Capture the cell that displays the provided text and extract its [x, y] central coordinate. 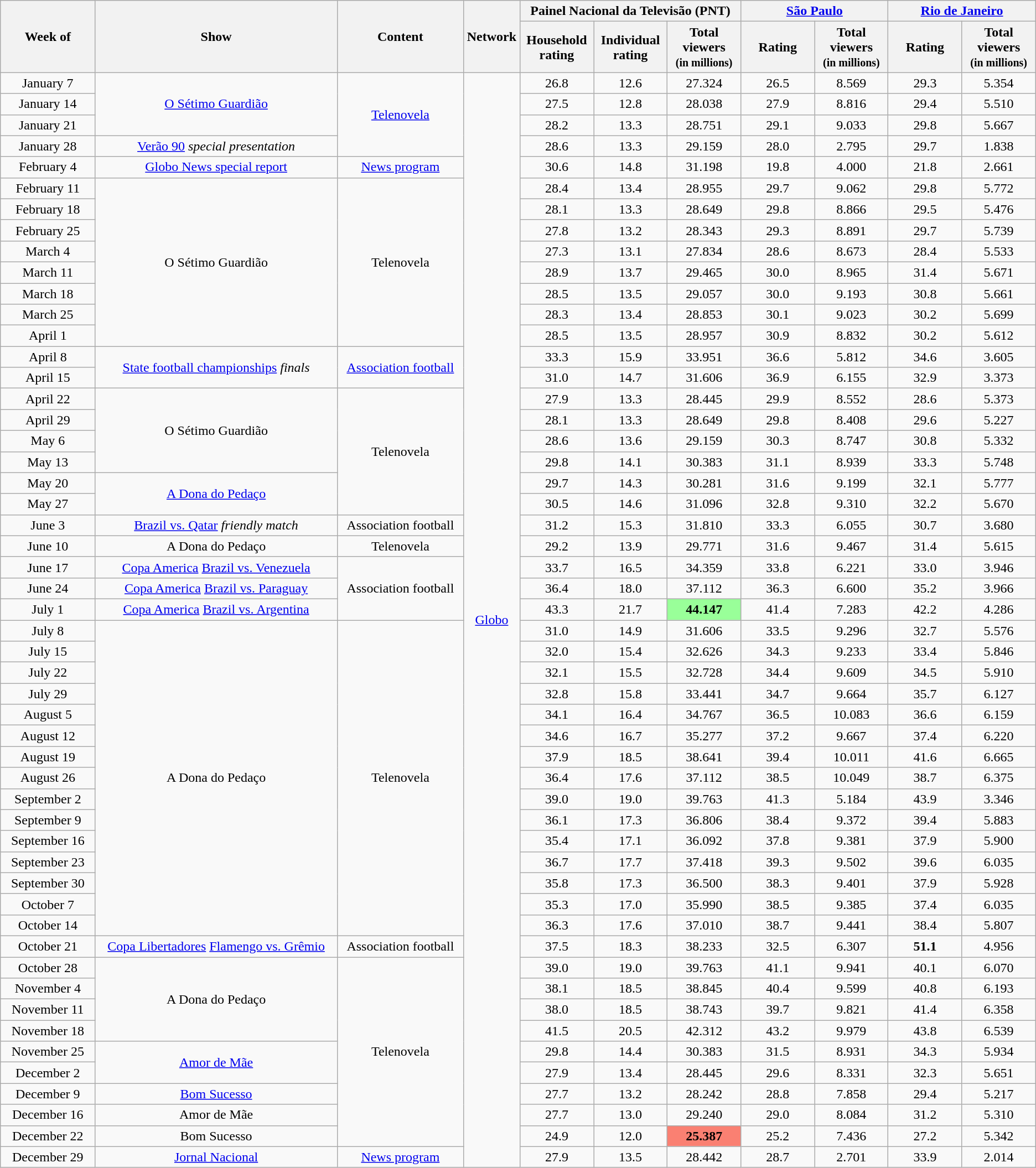
33.8 [778, 567]
February 25 [48, 230]
September 9 [48, 820]
5.928 [998, 883]
36.806 [704, 820]
40.1 [925, 968]
34.5 [925, 673]
9.381 [851, 841]
September 2 [48, 799]
32.0 [557, 652]
32.3 [925, 1073]
38.3 [778, 883]
40.4 [778, 989]
8.931 [851, 1052]
April 29 [48, 420]
9.062 [851, 188]
27.324 [704, 83]
July 1 [48, 609]
Individual rating [630, 47]
31.096 [704, 504]
41.3 [778, 799]
2.661 [998, 167]
21.8 [925, 167]
29.057 [704, 294]
April 1 [48, 336]
40.8 [925, 989]
33.951 [704, 357]
August 19 [48, 757]
9.372 [851, 820]
36.5 [778, 715]
29.0 [778, 1115]
6.193 [998, 989]
May 20 [48, 483]
26.8 [557, 83]
9.199 [851, 483]
15.9 [630, 357]
4.000 [851, 167]
May 6 [48, 441]
4.286 [998, 609]
Copa America Brazil vs. Venezuela [216, 567]
7.283 [851, 609]
26.5 [778, 83]
9.979 [851, 1031]
17.7 [630, 862]
39.6 [925, 862]
5.671 [998, 272]
9.599 [851, 989]
5.510 [998, 104]
5.476 [998, 209]
34.4 [778, 673]
29.1 [778, 125]
5.883 [998, 820]
28.8 [778, 1094]
35.2 [925, 588]
October 7 [48, 904]
8.816 [851, 104]
16.4 [630, 715]
38.641 [704, 757]
38.233 [704, 946]
8.866 [851, 209]
14.6 [630, 504]
43.9 [925, 799]
28.343 [704, 230]
51.1 [925, 946]
May 13 [48, 462]
32.5 [778, 946]
5.184 [851, 799]
9.033 [851, 125]
28.955 [704, 188]
4.956 [998, 946]
13.6 [630, 441]
43.3 [557, 609]
8.408 [851, 420]
January 7 [48, 83]
3.680 [998, 525]
28.9 [557, 272]
5.227 [998, 420]
38.0 [557, 1010]
5.612 [998, 336]
April 8 [48, 357]
9.941 [851, 968]
3.966 [998, 588]
10.049 [851, 778]
44.147 [704, 609]
9.310 [851, 504]
21.7 [630, 609]
35.7 [925, 694]
5.699 [998, 315]
Globo News special report [216, 167]
January 14 [48, 104]
35.990 [704, 904]
5.651 [998, 1073]
28.751 [704, 125]
November 4 [48, 989]
9.023 [851, 315]
8.891 [851, 230]
14.9 [630, 630]
December 16 [48, 1115]
32.728 [704, 673]
28.442 [704, 1157]
13.0 [630, 1115]
36.7 [557, 862]
37.8 [778, 841]
13.1 [630, 251]
5.576 [998, 630]
29.771 [704, 546]
35.3 [557, 904]
June 10 [48, 546]
32.626 [704, 652]
28.853 [704, 315]
9.296 [851, 630]
8.965 [851, 272]
33.9 [925, 1157]
5.332 [998, 441]
34.359 [704, 567]
December 22 [48, 1136]
30.3 [778, 441]
9.401 [851, 883]
37.5 [557, 946]
February 4 [48, 167]
6.055 [851, 525]
42.2 [925, 609]
12.6 [630, 83]
9.609 [851, 673]
17.0 [630, 904]
6.159 [998, 715]
6.600 [851, 588]
38.845 [704, 989]
6.539 [998, 1031]
15.5 [630, 673]
28.2 [557, 125]
29.240 [704, 1115]
31.810 [704, 525]
8.084 [851, 1115]
6.307 [851, 946]
35.277 [704, 736]
June 24 [48, 588]
15.8 [630, 694]
October 14 [48, 925]
April 15 [48, 378]
September 30 [48, 883]
32.7 [925, 630]
18.3 [630, 946]
3.946 [998, 567]
9.193 [851, 294]
36.500 [704, 883]
5.615 [998, 546]
July 15 [48, 652]
10.011 [851, 757]
6.221 [851, 567]
31.1 [778, 462]
33.4 [925, 652]
24.9 [557, 1136]
8.569 [851, 83]
9.233 [851, 652]
3.373 [998, 378]
27.8 [557, 230]
December 29 [48, 1157]
Rio de Janeiro [962, 11]
Network [491, 37]
Jornal Nacional [216, 1157]
August 12 [48, 736]
3.605 [998, 357]
25.387 [704, 1136]
9.821 [851, 1010]
8.747 [851, 441]
29.5 [925, 209]
August 26 [48, 778]
43.2 [778, 1031]
July 29 [48, 694]
9.467 [851, 546]
Painel Nacional da Televisão (PNT) [630, 11]
6.358 [998, 1010]
5.934 [998, 1052]
March 25 [48, 315]
March 18 [48, 294]
2.701 [851, 1157]
6.155 [851, 378]
30.9 [778, 336]
10.083 [851, 715]
7.858 [851, 1094]
October 21 [48, 946]
32.9 [925, 378]
November 25 [48, 1052]
August 5 [48, 715]
Verão 90 special presentation [216, 146]
5.373 [998, 399]
July 22 [48, 673]
31.198 [704, 167]
State football championships finals [216, 367]
12.8 [630, 104]
35.4 [557, 841]
9.664 [851, 694]
34.7 [778, 694]
28.0 [778, 146]
13.9 [630, 546]
14.7 [630, 378]
19.8 [778, 167]
May 27 [48, 504]
Copa America Brazil vs. Paraguay [216, 588]
5.670 [998, 504]
16.7 [630, 736]
15.4 [630, 652]
36.1 [557, 820]
33.0 [925, 567]
5.748 [998, 462]
February 18 [48, 209]
6.220 [998, 736]
18.0 [630, 588]
9.502 [851, 862]
9.441 [851, 925]
5.812 [851, 357]
September 23 [48, 862]
34.1 [557, 715]
5.661 [998, 294]
Content [400, 37]
17.1 [630, 841]
8.673 [851, 251]
January 28 [48, 146]
31.5 [778, 1052]
43.8 [925, 1031]
29.2 [557, 546]
36.092 [704, 841]
October 28 [48, 968]
37.418 [704, 862]
2.014 [998, 1157]
3.346 [998, 799]
5.846 [998, 652]
27.3 [557, 251]
30.7 [925, 525]
28.038 [704, 104]
June 17 [48, 567]
41.6 [925, 757]
14.3 [630, 483]
6.127 [998, 694]
13.7 [630, 272]
July 8 [48, 630]
December 2 [48, 1073]
5.807 [998, 925]
8.552 [851, 399]
Globo [491, 620]
8.939 [851, 462]
June 3 [48, 525]
5.310 [998, 1115]
29.9 [778, 399]
Brazil vs. Qatar friendly match [216, 525]
5.739 [998, 230]
September 16 [48, 841]
March 11 [48, 272]
30.5 [557, 504]
5.900 [998, 841]
37.010 [704, 925]
27.834 [704, 251]
5.533 [998, 251]
February 11 [48, 188]
Household rating [557, 47]
28.242 [704, 1094]
5.772 [998, 188]
39.7 [778, 1010]
28.3 [557, 315]
28.7 [778, 1157]
5.342 [998, 1136]
6.665 [998, 757]
Copa Libertadores Flamengo vs. Grêmio [216, 946]
36.9 [778, 378]
38.743 [704, 1010]
35.8 [557, 883]
30.6 [557, 167]
April 22 [48, 399]
São Paulo [815, 11]
9.667 [851, 736]
39.3 [778, 862]
9.385 [851, 904]
16.5 [630, 567]
5.354 [998, 83]
6.070 [998, 968]
Copa America Brazil vs. Argentina [216, 609]
1.838 [998, 146]
November 11 [48, 1010]
33.441 [704, 694]
Week of [48, 37]
November 18 [48, 1031]
14.4 [630, 1052]
8.331 [851, 1073]
January 21 [48, 125]
38.1 [557, 989]
12.0 [630, 1136]
28.957 [704, 336]
5.217 [998, 1094]
5.910 [998, 673]
33.7 [557, 567]
25.2 [778, 1136]
42.312 [704, 1031]
14.8 [630, 167]
27.2 [925, 1136]
37.2 [778, 736]
32.2 [925, 504]
14.1 [630, 462]
6.375 [998, 778]
41.1 [778, 968]
27.5 [557, 104]
8.832 [851, 336]
March 4 [48, 251]
5.667 [998, 125]
34.767 [704, 715]
41.5 [557, 1031]
7.436 [851, 1136]
5.777 [998, 483]
33.5 [778, 630]
Show [216, 37]
29.465 [704, 272]
30.1 [778, 315]
2.795 [851, 146]
15.3 [630, 525]
30.281 [704, 483]
20.5 [630, 1031]
December 9 [48, 1094]
